From the cell containing the given text, extract its center point as (x, y) coordinate. 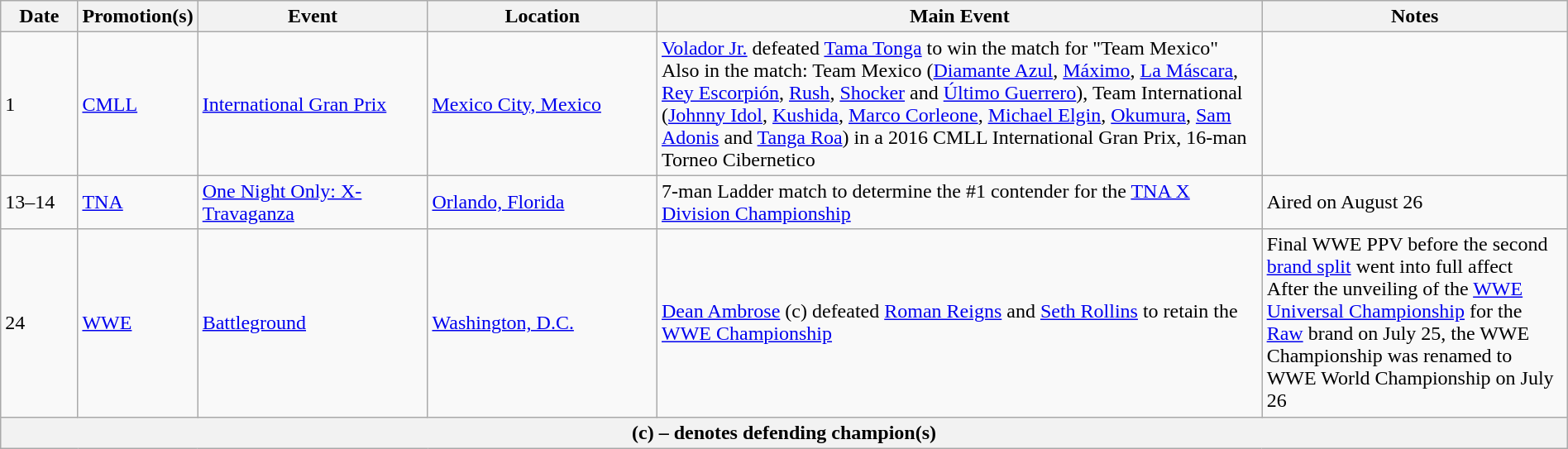
WWE (137, 322)
Promotion(s) (137, 17)
One Night Only: X-Travaganza (313, 202)
7-man Ladder match to determine the #1 contender for the TNA X Division Championship (960, 202)
Washington, D.C. (543, 322)
13–14 (40, 202)
CMLL (137, 104)
Orlando, Florida (543, 202)
Location (543, 17)
Date (40, 17)
Battleground (313, 322)
International Gran Prix (313, 104)
1 (40, 104)
(c) – denotes defending champion(s) (784, 432)
Dean Ambrose (c) defeated Roman Reigns and Seth Rollins to retain the WWE Championship (960, 322)
Notes (1414, 17)
TNA (137, 202)
Event (313, 17)
Main Event (960, 17)
Aired on August 26 (1414, 202)
Mexico City, Mexico (543, 104)
24 (40, 322)
